Return the [x, y] coordinate for the center point of the cell that contains the specified text.  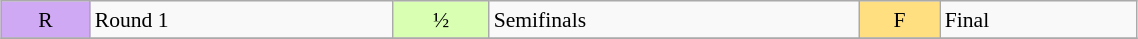
Final [1038, 20]
F [900, 20]
Semifinals [674, 20]
Round 1 [242, 20]
½ [440, 20]
R [46, 20]
